Capture the cell that displays the provided text and extract its (X, Y) central coordinate. 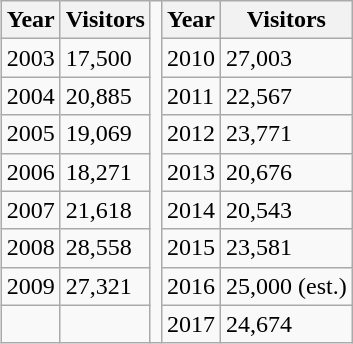
2010 (190, 58)
2003 (30, 58)
2007 (30, 210)
18,271 (105, 172)
2004 (30, 96)
23,581 (287, 248)
20,885 (105, 96)
2013 (190, 172)
2015 (190, 248)
2017 (190, 324)
25,000 (est.) (287, 286)
2005 (30, 134)
2008 (30, 248)
20,543 (287, 210)
23,771 (287, 134)
27,321 (105, 286)
24,674 (287, 324)
2011 (190, 96)
2012 (190, 134)
28,558 (105, 248)
2009 (30, 286)
19,069 (105, 134)
21,618 (105, 210)
27,003 (287, 58)
2016 (190, 286)
22,567 (287, 96)
17,500 (105, 58)
2014 (190, 210)
20,676 (287, 172)
2006 (30, 172)
